Identify which cell holds the provided text, then report its [X, Y] central coordinate. 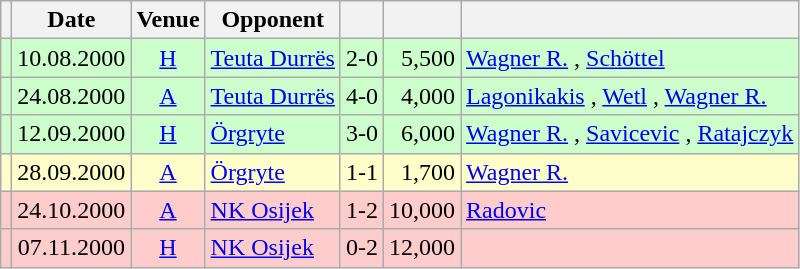
10,000 [422, 210]
5,500 [422, 58]
1-2 [362, 210]
3-0 [362, 134]
07.11.2000 [72, 248]
Radovic [630, 210]
24.10.2000 [72, 210]
1,700 [422, 172]
0-2 [362, 248]
4,000 [422, 96]
Date [72, 20]
2-0 [362, 58]
12.09.2000 [72, 134]
Venue [168, 20]
24.08.2000 [72, 96]
10.08.2000 [72, 58]
Opponent [272, 20]
12,000 [422, 248]
Lagonikakis , Wetl , Wagner R. [630, 96]
6,000 [422, 134]
Wagner R. [630, 172]
Wagner R. , Savicevic , Ratajczyk [630, 134]
28.09.2000 [72, 172]
Wagner R. , Schöttel [630, 58]
1-1 [362, 172]
4-0 [362, 96]
